Detect which cell encompasses the target text, then output its [X, Y] center coordinate. 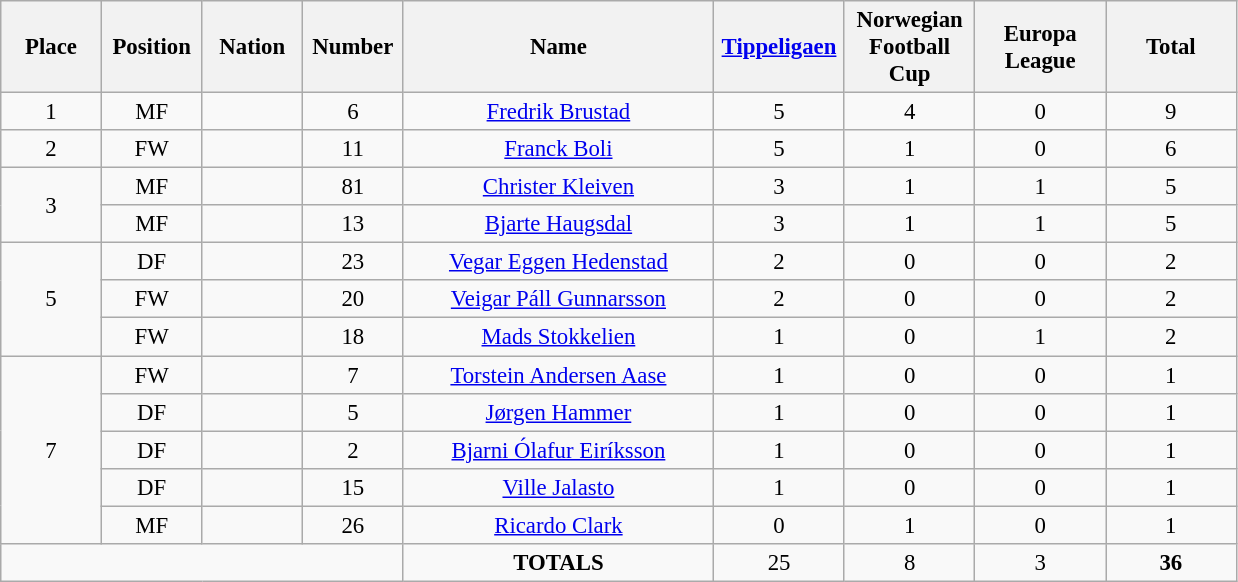
9 [1172, 112]
Number [354, 47]
Bjarte Haugsdal [558, 224]
Tippeligaen [780, 47]
18 [354, 337]
Total [1172, 47]
8 [910, 563]
26 [354, 525]
15 [354, 487]
Franck Boli [558, 149]
Name [558, 47]
4 [910, 112]
Christer Kleiven [558, 187]
Ville Jalasto [558, 487]
36 [1172, 563]
Ricardo Clark [558, 525]
Mads Stokkelien [558, 337]
81 [354, 187]
Bjarni Ólafur Eiríksson [558, 450]
20 [354, 299]
Jørgen Hammer [558, 412]
Torstein Andersen Aase [558, 375]
25 [780, 563]
Place [52, 47]
Fredrik Brustad [558, 112]
11 [354, 149]
Vegar Eggen Hedenstad [558, 262]
Veigar Páll Gunnarsson [558, 299]
Position [152, 47]
23 [354, 262]
Europa League [1040, 47]
TOTALS [558, 563]
Norwegian Football Cup [910, 47]
13 [354, 224]
Nation [252, 47]
